Find where the given text appears and provide that cell's center as (x, y) coordinate. 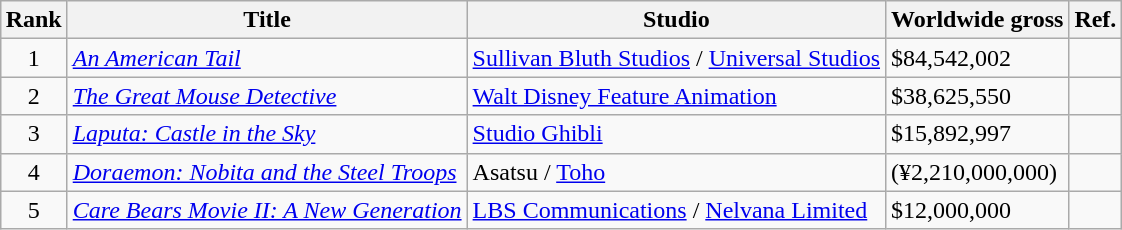
4 (34, 172)
2 (34, 96)
(¥2,210,000,000) (978, 172)
Laputa: Castle in the Sky (267, 134)
LBS Communications / Nelvana Limited (676, 210)
Ref. (1096, 20)
Sullivan Bluth Studios / Universal Studios (676, 58)
3 (34, 134)
The Great Mouse Detective (267, 96)
$15,892,997 (978, 134)
An American Tail (267, 58)
$84,542,002 (978, 58)
Walt Disney Feature Animation (676, 96)
Doraemon: Nobita and the Steel Troops (267, 172)
$12,000,000 (978, 210)
1 (34, 58)
Worldwide gross (978, 20)
Title (267, 20)
Rank (34, 20)
$38,625,550 (978, 96)
Asatsu / Toho (676, 172)
Studio Ghibli (676, 134)
5 (34, 210)
Studio (676, 20)
Care Bears Movie II: A New Generation (267, 210)
